Locate the cell with the specified text and output its (X, Y) center coordinate. 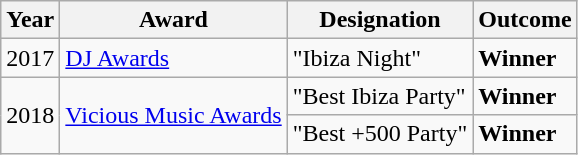
Award (174, 20)
2017 (30, 58)
2018 (30, 115)
Year (30, 20)
Outcome (525, 20)
"Best +500 Party" (380, 134)
"Ibiza Night" (380, 58)
DJ Awards (174, 58)
"Best Ibiza Party" (380, 96)
Designation (380, 20)
Vicious Music Awards (174, 115)
